Search for the cell housing the specified text and yield its (x, y) center coordinate. 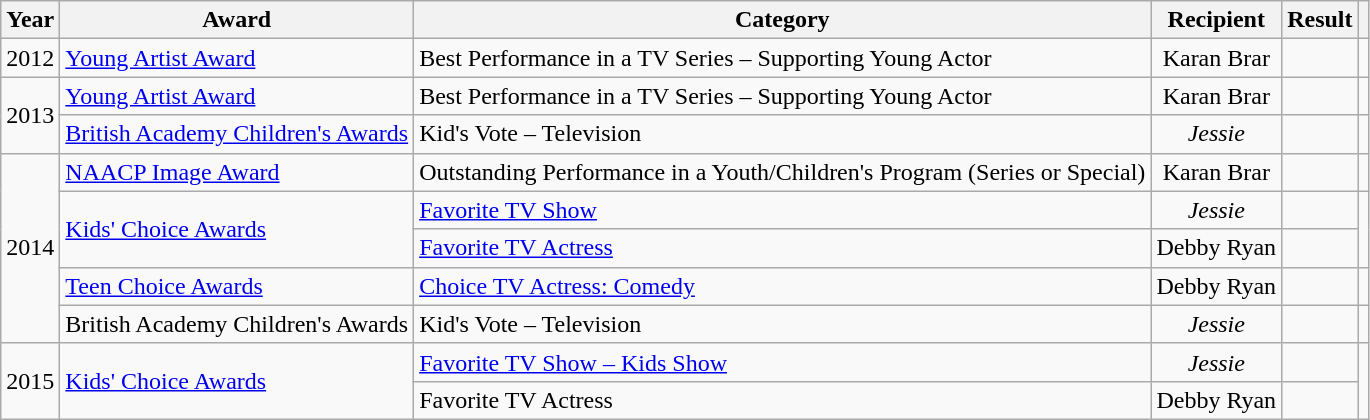
Favorite TV Show (782, 210)
Category (782, 20)
2013 (30, 115)
Award (237, 20)
Choice TV Actress: Comedy (782, 286)
Favorite TV Show – Kids Show (782, 362)
2014 (30, 248)
Year (30, 20)
Outstanding Performance in a Youth/Children's Program (Series or Special) (782, 172)
2015 (30, 381)
NAACP Image Award (237, 172)
2012 (30, 58)
Recipient (1216, 20)
Result (1320, 20)
Teen Choice Awards (237, 286)
